Search for the cell housing the specified text and yield its [X, Y] center coordinate. 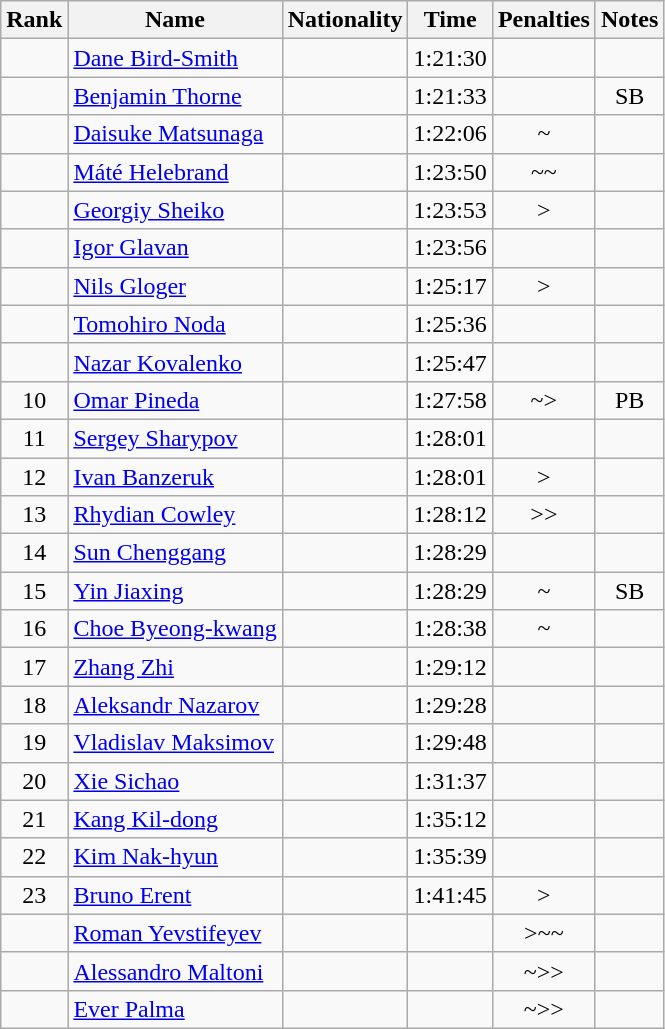
1:21:33 [450, 96]
Aleksandr Nazarov [175, 705]
Nationality [345, 20]
1:27:58 [450, 400]
Alessandro Maltoni [175, 971]
>> [544, 515]
Ivan Banzeruk [175, 477]
Ever Palma [175, 1009]
Kang Kil-dong [175, 819]
Rank [34, 20]
1:31:37 [450, 781]
Sun Chenggang [175, 553]
1:35:39 [450, 857]
Benjamin Thorne [175, 96]
13 [34, 515]
Sergey Sharypov [175, 438]
Omar Pineda [175, 400]
17 [34, 667]
16 [34, 629]
Choe Byeong-kwang [175, 629]
1:35:12 [450, 819]
PB [629, 400]
Rhydian Cowley [175, 515]
12 [34, 477]
1:29:28 [450, 705]
1:41:45 [450, 895]
15 [34, 591]
1:21:30 [450, 58]
Georgiy Sheiko [175, 210]
Dane Bird-Smith [175, 58]
1:29:12 [450, 667]
Penalties [544, 20]
Nazar Kovalenko [175, 362]
11 [34, 438]
Kim Nak-hyun [175, 857]
1:23:53 [450, 210]
~~ [544, 172]
Notes [629, 20]
Time [450, 20]
1:25:36 [450, 324]
>~~ [544, 933]
1:23:50 [450, 172]
23 [34, 895]
1:22:06 [450, 134]
14 [34, 553]
22 [34, 857]
~> [544, 400]
Tomohiro Noda [175, 324]
Zhang Zhi [175, 667]
1:23:56 [450, 248]
Daisuke Matsunaga [175, 134]
Yin Jiaxing [175, 591]
Igor Glavan [175, 248]
Bruno Erent [175, 895]
1:25:17 [450, 286]
Roman Yevstifeyev [175, 933]
Máté Helebrand [175, 172]
Vladislav Maksimov [175, 743]
1:25:47 [450, 362]
Nils Gloger [175, 286]
Xie Sichao [175, 781]
10 [34, 400]
1:28:38 [450, 629]
21 [34, 819]
1:28:12 [450, 515]
20 [34, 781]
19 [34, 743]
18 [34, 705]
1:29:48 [450, 743]
Name [175, 20]
